Pinpoint the cell where the given text exists, returning its (X, Y) midpoint coordinate. 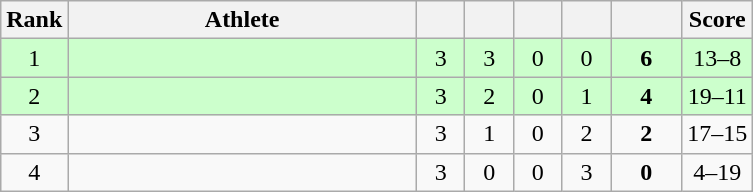
Rank (34, 20)
13–8 (718, 58)
4–19 (718, 172)
17–15 (718, 134)
Athlete (242, 20)
6 (646, 58)
19–11 (718, 96)
Score (718, 20)
